Return the [x, y] coordinate for the center point of the cell that contains the specified text.  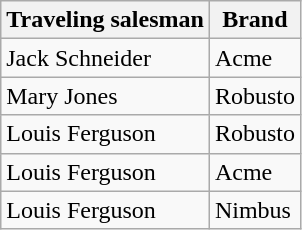
Nimbus [254, 210]
Mary Jones [106, 96]
Traveling salesman [106, 20]
Jack Schneider [106, 58]
Brand [254, 20]
